Capture the cell that displays the provided text and extract its (x, y) central coordinate. 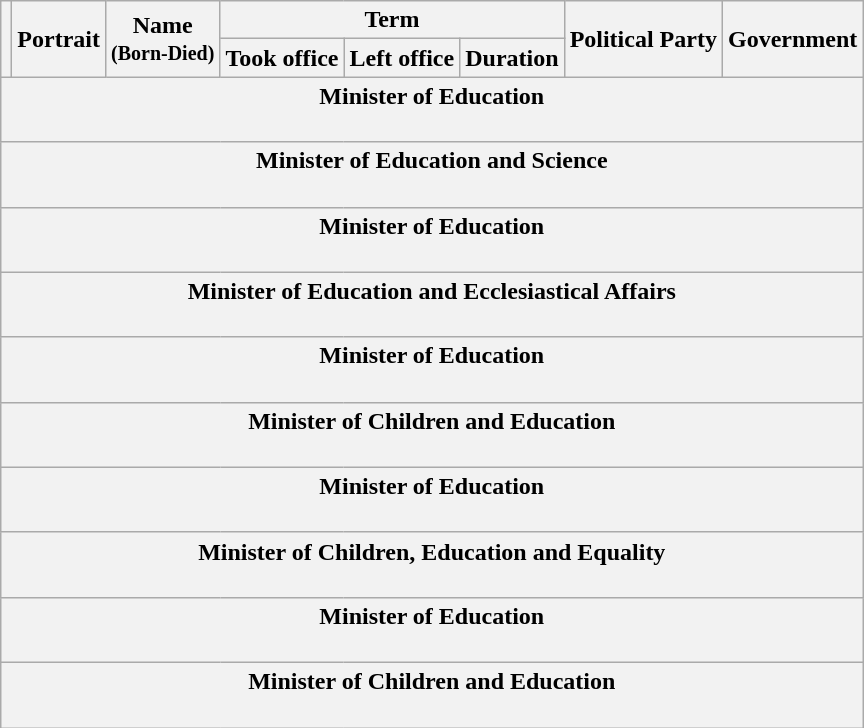
Portrait (59, 39)
Government (792, 39)
Left office (402, 58)
Minister of Education and Science (432, 174)
Duration (512, 58)
Term (392, 20)
Minister of Children, Education and Equality (432, 564)
Minister of Education and Ecclesiastical Affairs (432, 304)
Took office (282, 58)
Name(Born-Died) (162, 39)
Political Party (643, 39)
